Output the [x, y] coordinate of the center of the cell containing the given text.  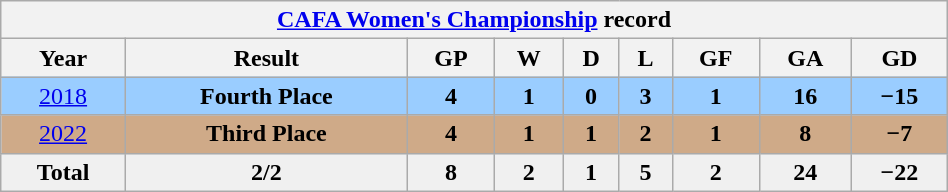
24 [805, 172]
Result [266, 58]
L [646, 58]
W [528, 58]
Year [64, 58]
2/2 [266, 172]
0 [591, 96]
Third Place [266, 134]
−22 [900, 172]
CAFA Women's Championship record [474, 20]
GP [450, 58]
D [591, 58]
Fourth Place [266, 96]
−7 [900, 134]
−15 [900, 96]
Total [64, 172]
5 [646, 172]
16 [805, 96]
GD [900, 58]
GF [716, 58]
2022 [64, 134]
2018 [64, 96]
GA [805, 58]
3 [646, 96]
